Capture the cell that displays the provided text and extract its [x, y] central coordinate. 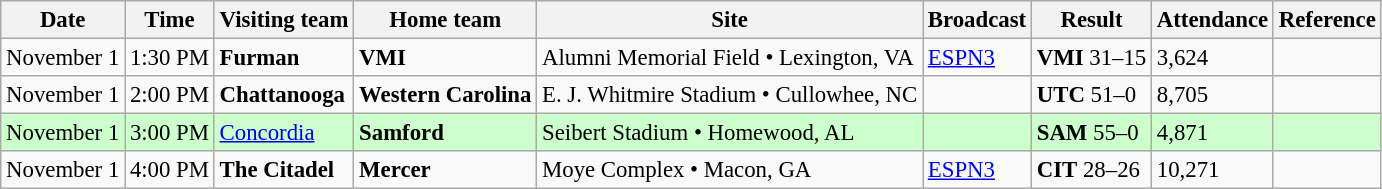
Reference [1327, 20]
4:00 PM [170, 170]
Concordia [284, 133]
10,271 [1213, 170]
E. J. Whitmire Stadium • Cullowhee, NC [730, 95]
Result [1091, 20]
1:30 PM [170, 58]
VMI 31–15 [1091, 58]
The Citadel [284, 170]
Attendance [1213, 20]
Western Carolina [446, 95]
Visiting team [284, 20]
2:00 PM [170, 95]
Samford [446, 133]
Site [730, 20]
Alumni Memorial Field • Lexington, VA [730, 58]
Furman [284, 58]
SAM 55–0 [1091, 133]
Mercer [446, 170]
Date [63, 20]
Seibert Stadium • Homewood, AL [730, 133]
3:00 PM [170, 133]
8,705 [1213, 95]
VMI [446, 58]
UTC 51–0 [1091, 95]
Chattanooga [284, 95]
3,624 [1213, 58]
4,871 [1213, 133]
Time [170, 20]
CIT 28–26 [1091, 170]
Broadcast [978, 20]
Home team [446, 20]
Moye Complex • Macon, GA [730, 170]
